Extract the [x, y] coordinate from the center of the cell holding the provided text.  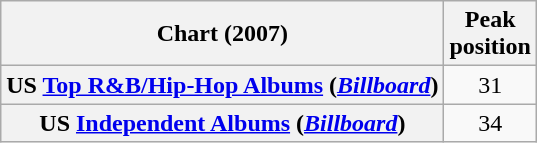
34 [490, 123]
US Top R&B/Hip-Hop Albums (Billboard) [222, 85]
Chart (2007) [222, 34]
US Independent Albums (Billboard) [222, 123]
Peak position [490, 34]
31 [490, 85]
